Scan for the cell matching the given text and deliver its [X, Y] coordinate at center. 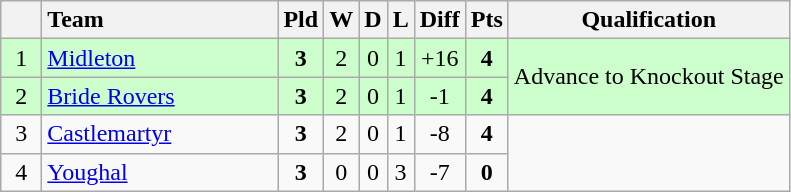
-7 [440, 172]
Bride Rovers [160, 96]
Pld [301, 20]
-1 [440, 96]
Diff [440, 20]
L [400, 20]
Team [160, 20]
-8 [440, 134]
D [373, 20]
Midleton [160, 58]
Advance to Knockout Stage [648, 77]
Qualification [648, 20]
Pts [486, 20]
W [342, 20]
Youghal [160, 172]
Castlemartyr [160, 134]
+16 [440, 58]
